Extract the (x, y) coordinate from the center of the cell holding the provided text.  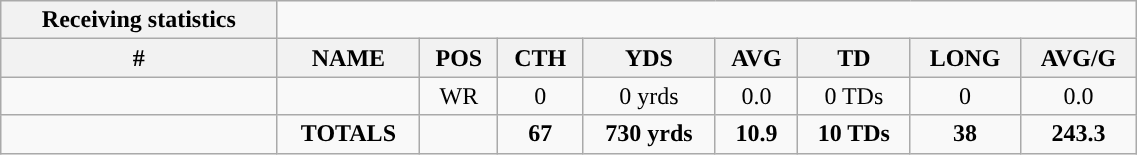
TD (854, 58)
LONG (965, 58)
0 TDs (854, 96)
NAME (348, 58)
POS (459, 58)
10.9 (756, 134)
0 yrds (650, 96)
YDS (650, 58)
10 TDs (854, 134)
730 yrds (650, 134)
38 (965, 134)
CTH (540, 58)
# (139, 58)
67 (540, 134)
AVG/G (1078, 58)
WR (459, 96)
AVG (756, 58)
Receiving statistics (139, 20)
243.3 (1078, 134)
TOTALS (348, 134)
